Find where the given text appears and provide that cell's center as [x, y] coordinate. 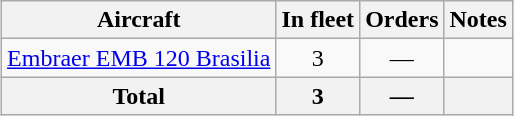
Total [139, 96]
In fleet [318, 20]
Embraer EMB 120 Brasilia [139, 58]
Orders [402, 20]
Aircraft [139, 20]
Notes [478, 20]
